Capture the cell that displays the provided text and extract its (X, Y) central coordinate. 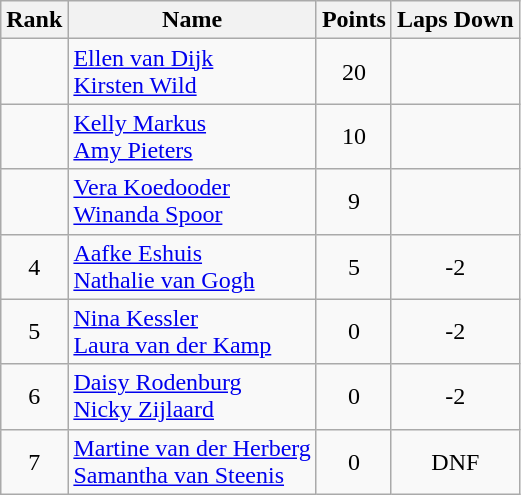
Kelly MarkusAmy Pieters (192, 136)
10 (354, 136)
4 (34, 266)
Nina KesslerLaura van der Kamp (192, 332)
9 (354, 202)
20 (354, 72)
Vera KoedooderWinanda Spoor (192, 202)
Ellen van DijkKirsten Wild (192, 72)
Points (354, 20)
Laps Down (455, 20)
Daisy RodenburgNicky Zijlaard (192, 396)
Martine van der HerbergSamantha van Steenis (192, 462)
Aafke EshuisNathalie van Gogh (192, 266)
Rank (34, 20)
Name (192, 20)
DNF (455, 462)
7 (34, 462)
6 (34, 396)
